Provide the [x, y] coordinate of the cell's center where the given text is located.  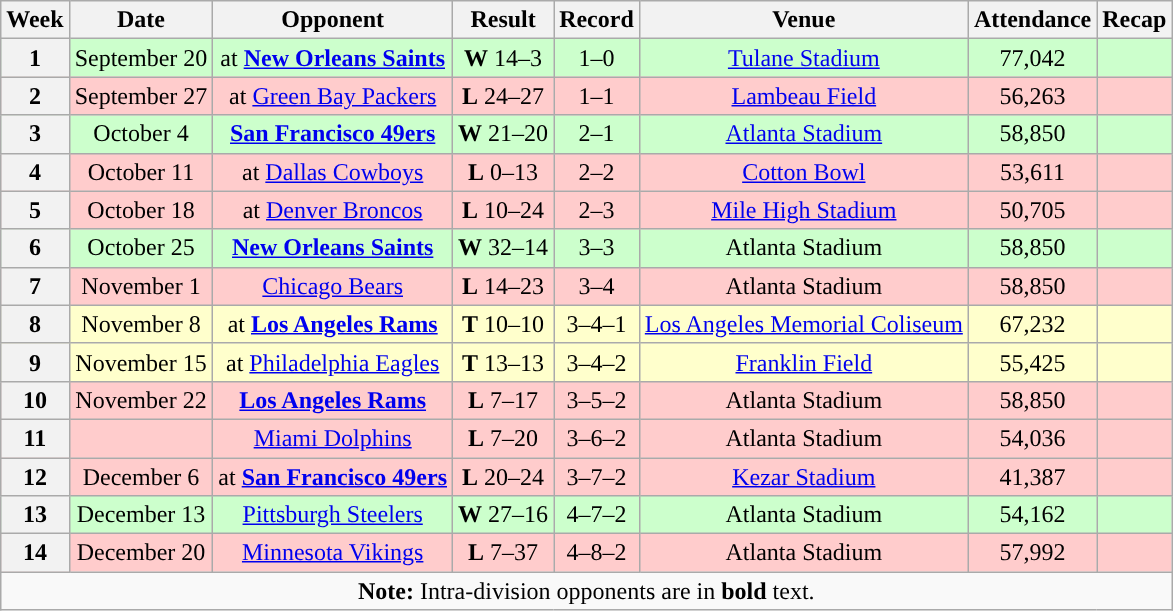
Tulane Stadium [804, 58]
San Francisco 49ers [333, 134]
2–2 [597, 172]
L 24–27 [504, 96]
Date [141, 20]
3–6–2 [597, 438]
L 7–37 [504, 553]
Chicago Bears [333, 286]
56,263 [1032, 96]
at San Francisco 49ers [333, 477]
Lambeau Field [804, 96]
3–5–2 [597, 400]
Opponent [333, 20]
10 [35, 400]
Attendance [1032, 20]
W 14–3 [504, 58]
T 10–10 [504, 324]
2–3 [597, 210]
2–1 [597, 134]
October 18 [141, 210]
Result [504, 20]
55,425 [1032, 362]
54,162 [1032, 515]
Note: Intra-division opponents are in bold text. [586, 591]
L 7–17 [504, 400]
at Philadelphia Eagles [333, 362]
L 0–13 [504, 172]
6 [35, 248]
13 [35, 515]
Pittsburgh Steelers [333, 515]
1 [35, 58]
Minnesota Vikings [333, 553]
September 27 [141, 96]
L 14–23 [504, 286]
L 20–24 [504, 477]
3–3 [597, 248]
T 13–13 [504, 362]
14 [35, 553]
September 20 [141, 58]
8 [35, 324]
53,611 [1032, 172]
Venue [804, 20]
L 7–20 [504, 438]
57,992 [1032, 553]
Cotton Bowl [804, 172]
Los Angeles Rams [333, 400]
October 4 [141, 134]
November 1 [141, 286]
54,036 [1032, 438]
October 25 [141, 248]
Los Angeles Memorial Coliseum [804, 324]
W 21–20 [504, 134]
Franklin Field [804, 362]
New Orleans Saints [333, 248]
L 10–24 [504, 210]
3 [35, 134]
Week [35, 20]
Miami Dolphins [333, 438]
4–8–2 [597, 553]
5 [35, 210]
at Dallas Cowboys [333, 172]
11 [35, 438]
77,042 [1032, 58]
December 20 [141, 553]
November 8 [141, 324]
9 [35, 362]
December 13 [141, 515]
41,387 [1032, 477]
W 27–16 [504, 515]
4 [35, 172]
67,232 [1032, 324]
at New Orleans Saints [333, 58]
November 22 [141, 400]
2 [35, 96]
at Green Bay Packers [333, 96]
Mile High Stadium [804, 210]
50,705 [1032, 210]
3–4 [597, 286]
December 6 [141, 477]
12 [35, 477]
Record [597, 20]
W 32–14 [504, 248]
October 11 [141, 172]
4–7–2 [597, 515]
7 [35, 286]
November 15 [141, 362]
1–1 [597, 96]
3–7–2 [597, 477]
Kezar Stadium [804, 477]
3–4–1 [597, 324]
at Denver Broncos [333, 210]
3–4–2 [597, 362]
1–0 [597, 58]
Recap [1134, 20]
at Los Angeles Rams [333, 324]
